Output the (X, Y) coordinate of the center of the cell containing the given text.  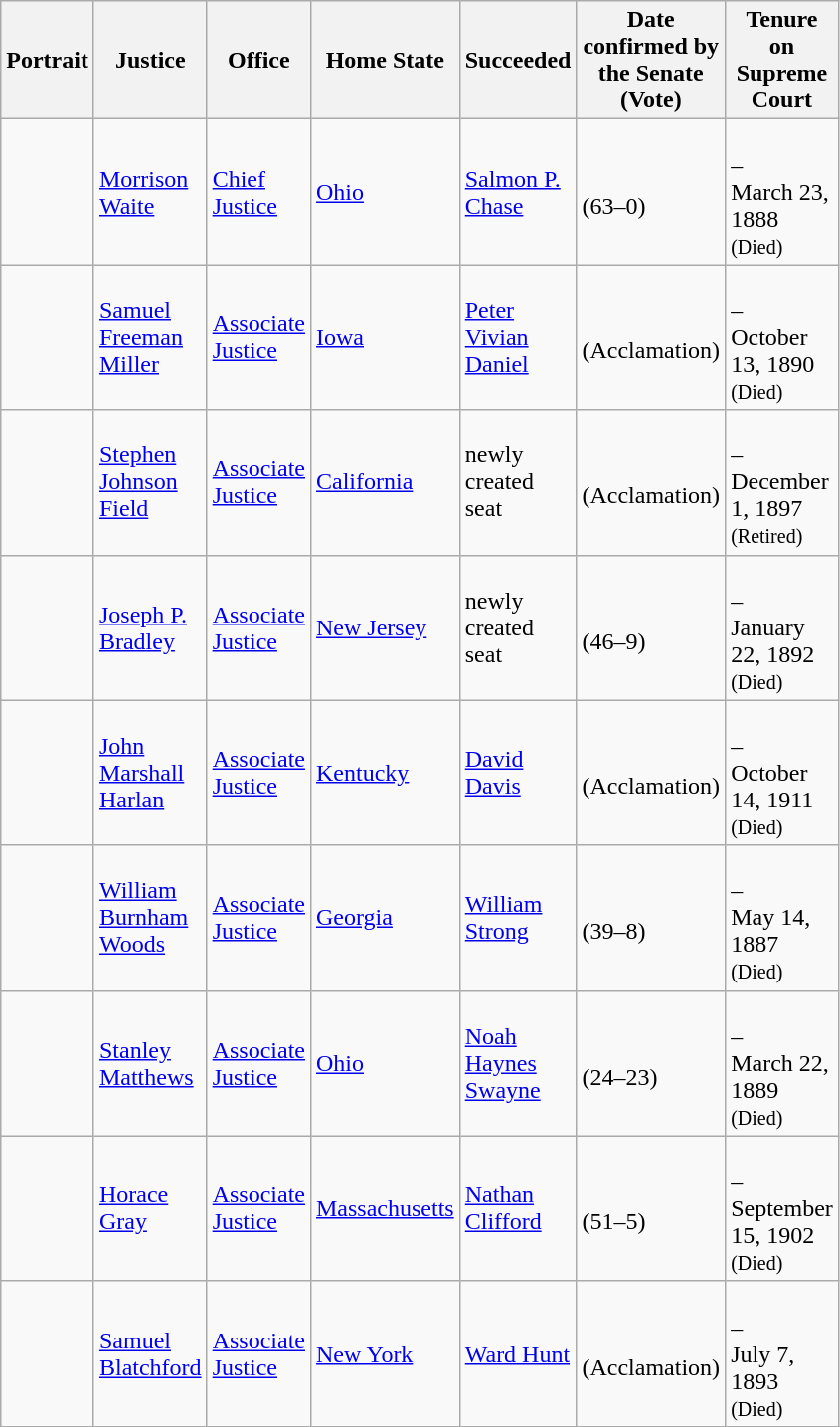
Horace Gray (150, 1208)
Joseph P. Bradley (150, 627)
(46–9) (651, 627)
Chief Justice (258, 192)
–March 22, 1889(Died) (782, 1063)
–September 15, 1902(Died) (782, 1208)
(51–5) (651, 1208)
New York (385, 1353)
(63–0) (651, 192)
Iowa (385, 337)
Samuel Freeman Miller (150, 337)
Georgia (385, 918)
William Strong (518, 918)
Date confirmed by the Senate(Vote) (651, 60)
Samuel Blatchford (150, 1353)
Justice (150, 60)
Stephen Johnson Field (150, 482)
Office (258, 60)
–July 7, 1893(Died) (782, 1353)
–October 13, 1890(Died) (782, 337)
–March 23, 1888(Died) (782, 192)
New Jersey (385, 627)
William Burnham Woods (150, 918)
–October 14, 1911(Died) (782, 773)
California (385, 482)
Kentucky (385, 773)
Salmon P. Chase (518, 192)
(24–23) (651, 1063)
Massachusetts (385, 1208)
–December 1, 1897(Retired) (782, 482)
John Marshall Harlan (150, 773)
David Davis (518, 773)
Peter Vivian Daniel (518, 337)
Tenure on Supreme Court (782, 60)
Morrison Waite (150, 192)
Nathan Clifford (518, 1208)
Stanley Matthews (150, 1063)
Succeeded (518, 60)
–May 14, 1887(Died) (782, 918)
–January 22, 1892(Died) (782, 627)
(39–8) (651, 918)
Noah Haynes Swayne (518, 1063)
Portrait (48, 60)
Home State (385, 60)
Ward Hunt (518, 1353)
